Determine the (X, Y) coordinate at the center of the cell enclosing the given text.  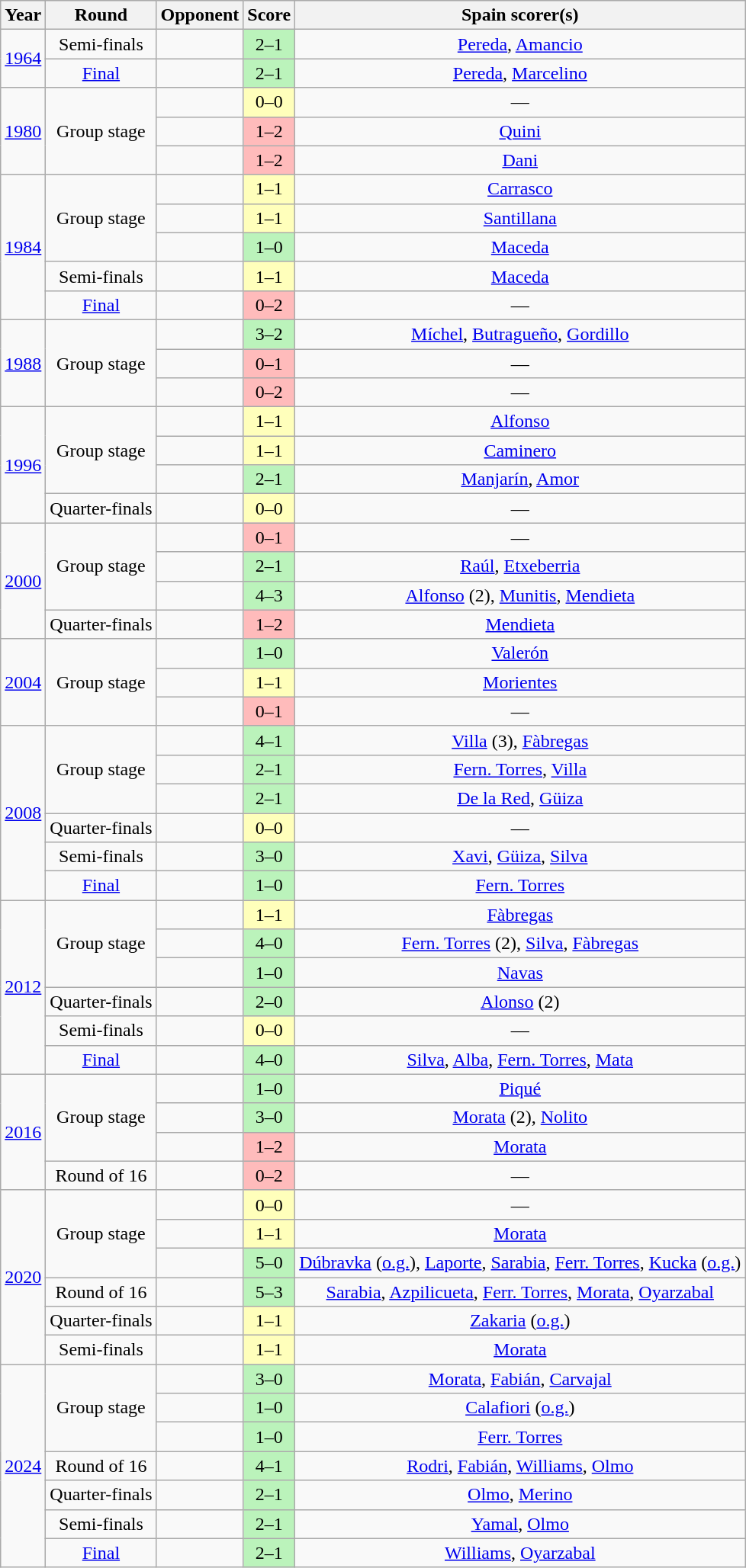
Quini (520, 131)
Caminero (520, 451)
Round (101, 15)
Morata, Fabián, Carvajal (520, 1379)
Year (23, 15)
Villa (3), Fàbregas (520, 740)
1996 (23, 465)
Piqué (520, 1089)
Xavi, Güiza, Silva (520, 857)
Fàbregas (520, 915)
Navas (520, 973)
Calafiori (o.g.) (520, 1408)
Raúl, Etxeberria (520, 566)
Alfonso (2), Munitis, Mendieta (520, 595)
Carrasco (520, 189)
Ferr. Torres (520, 1437)
Sarabia, Azpilicueta, Ferr. Torres, Morata, Oyarzabal (520, 1292)
5–0 (269, 1262)
1964 (23, 59)
2000 (23, 581)
Spain scorer(s) (520, 15)
5–3 (269, 1292)
Alonso (2) (520, 1002)
Silva, Alba, Fern. Torres, Mata (520, 1060)
4–3 (269, 595)
Fern. Torres, Villa (520, 769)
Alfonso (520, 422)
Pereda, Marcelino (520, 73)
Score (269, 15)
Fern. Torres (520, 886)
2–0 (269, 1002)
Manjarín, Amor (520, 479)
1980 (23, 131)
Dúbravka (o.g.), Laporte, Sarabia, Ferr. Torres, Kucka (o.g.) (520, 1262)
Santillana (520, 218)
2020 (23, 1277)
2024 (23, 1466)
Morata (2), Nolito (520, 1117)
Valerón (520, 653)
Fern. Torres (2), Silva, Fàbregas (520, 944)
Rodri, Fabián, Williams, Olmo (520, 1466)
2016 (23, 1132)
2008 (23, 813)
Williams, Oyarzabal (520, 1553)
Yamal, Olmo (520, 1524)
1988 (23, 363)
Zakaria (o.g.) (520, 1321)
Míchel, Butragueño, Gordillo (520, 334)
Pereda, Amancio (520, 44)
3–2 (269, 334)
2004 (23, 682)
Olmo, Merino (520, 1495)
De la Red, Güiza (520, 798)
Morientes (520, 682)
Mendieta (520, 624)
1984 (23, 247)
2012 (23, 987)
Opponent (200, 15)
Dani (520, 160)
